Extract the [X, Y] coordinate from the center of the cell holding the provided text.  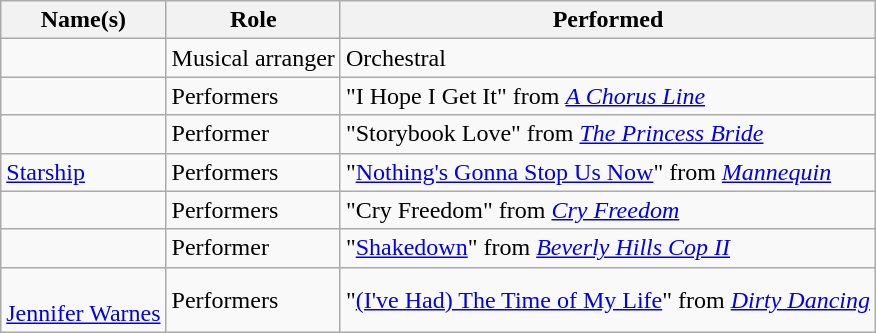
Name(s) [84, 20]
Orchestral [608, 58]
Musical arranger [253, 58]
"Nothing's Gonna Stop Us Now" from Mannequin [608, 172]
Jennifer Warnes [84, 300]
"Cry Freedom" from Cry Freedom [608, 210]
"Storybook Love" from The Princess Bride [608, 134]
"Shakedown" from Beverly Hills Cop II [608, 248]
Starship [84, 172]
"I Hope I Get It" from A Chorus Line [608, 96]
Role [253, 20]
"(I've Had) The Time of My Life" from Dirty Dancing [608, 300]
Performed [608, 20]
